Determine the [x, y] coordinate at the center of the cell enclosing the given text.  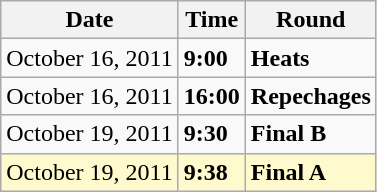
9:30 [212, 134]
9:00 [212, 58]
Round [310, 20]
Heats [310, 58]
16:00 [212, 96]
Final A [310, 172]
Time [212, 20]
Repechages [310, 96]
Final B [310, 134]
9:38 [212, 172]
Date [90, 20]
